Extract the (X, Y) coordinate from the center of the cell holding the provided text.  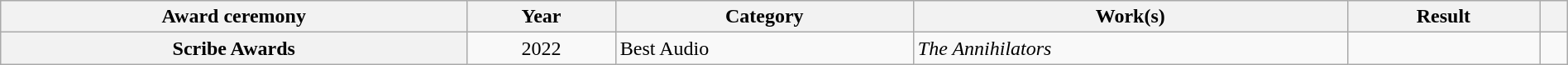
Best Audio (764, 48)
2022 (542, 48)
Category (764, 17)
Work(s) (1130, 17)
Award ceremony (234, 17)
Scribe Awards (234, 48)
The Annihilators (1130, 48)
Result (1443, 17)
Year (542, 17)
